Detect which cell encompasses the target text, then output its [X, Y] center coordinate. 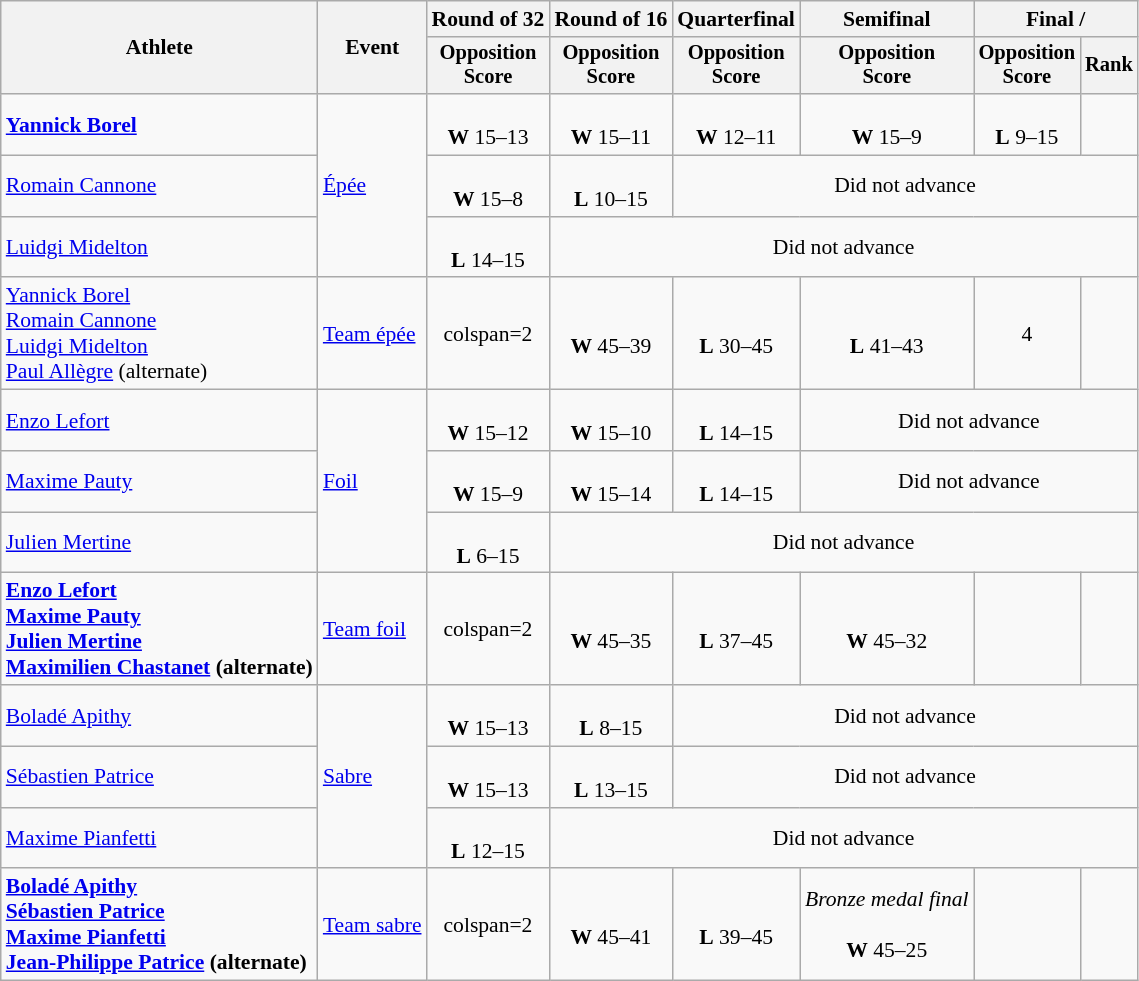
Final / [1056, 19]
L 13–15 [610, 778]
Luidgi Midelton [160, 248]
L 10–15 [610, 186]
L 6–15 [488, 542]
Boladé Apithy [160, 716]
W 15–12 [488, 420]
Event [372, 48]
L 12–15 [488, 838]
W 15–8 [488, 186]
Yannick BorelRomain CannoneLuidgi MideltonPaul Allègre (alternate) [160, 334]
L 9–15 [1028, 124]
Foil [372, 482]
Maxime Pianfetti [160, 838]
L 37–45 [736, 629]
Team épée [372, 334]
4 [1028, 334]
Team sabre [372, 925]
W 15–11 [610, 124]
Team foil [372, 629]
W 15–10 [610, 420]
Maxime Pauty [160, 482]
L 41–43 [887, 334]
Enzo Lefort [160, 420]
Romain Cannone [160, 186]
W 15–14 [610, 482]
Julien Mertine [160, 542]
Yannick Borel [160, 124]
L 30–45 [736, 334]
Sébastien Patrice [160, 778]
W 45–41 [610, 925]
Semifinal [887, 19]
Athlete [160, 48]
W 45–39 [610, 334]
Round of 16 [610, 19]
L 39–45 [736, 925]
Bronze medal finalW 45–25 [887, 925]
Sabre [372, 776]
Enzo LefortMaxime PautyJulien MertineMaximilien Chastanet (alternate) [160, 629]
L 8–15 [610, 716]
Boladé ApithySébastien PatriceMaxime PianfettiJean-Philippe Patrice (alternate) [160, 925]
W 12–11 [736, 124]
W 45–32 [887, 629]
Round of 32 [488, 19]
Rank [1109, 66]
Épée [372, 186]
W 45–35 [610, 629]
Quarterfinal [736, 19]
